Determine the (X, Y) coordinate at the center of the cell enclosing the given text.  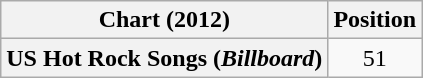
51 (375, 58)
Chart (2012) (164, 20)
Position (375, 20)
US Hot Rock Songs (Billboard) (164, 58)
